Identify which cell holds the provided text, then report its (X, Y) central coordinate. 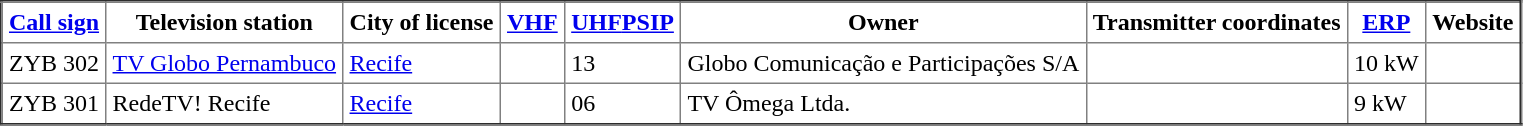
TV Globo Pernambuco (224, 63)
Website (1473, 22)
RedeTV! Recife (224, 103)
9 kW (1386, 103)
10 kW (1386, 63)
Television station (224, 22)
Owner (884, 22)
City of license (422, 22)
Call sign (54, 22)
ZYB 302 (54, 63)
UHFPSIP (622, 22)
VHF (532, 22)
ERP (1386, 22)
Globo Comunicação e Participações S/A (884, 63)
ZYB 301 (54, 103)
06 (622, 103)
Transmitter coordinates (1216, 22)
13 (622, 63)
TV Ômega Ltda. (884, 103)
